For the text-containing cell, return its midpoint in [x, y] coordinate format. 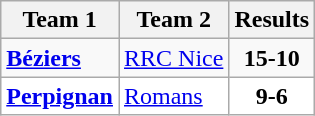
Results [272, 20]
Team 1 [60, 20]
15-10 [272, 58]
RRC Nice [173, 58]
Perpignan [60, 96]
Béziers [60, 58]
Team 2 [173, 20]
9-6 [272, 96]
Romans [173, 96]
